Extract the (x, y) coordinate from the center of the cell holding the provided text.  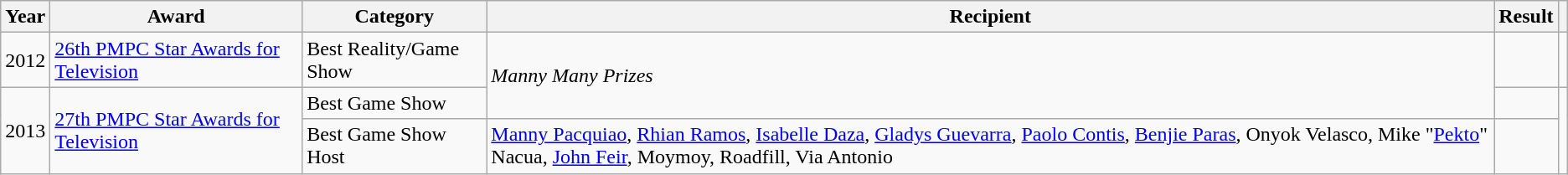
2013 (25, 131)
Category (395, 17)
26th PMPC Star Awards for Television (176, 60)
Best Reality/Game Show (395, 60)
Year (25, 17)
Award (176, 17)
27th PMPC Star Awards for Television (176, 131)
Result (1526, 17)
Recipient (990, 17)
Manny Many Prizes (990, 75)
Best Game Show (395, 103)
2012 (25, 60)
Best Game Show Host (395, 146)
